Pinpoint the cell where the given text exists, returning its (x, y) midpoint coordinate. 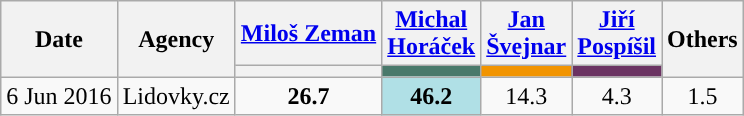
Jiří Pospíšil (617, 34)
6 Jun 2016 (59, 96)
Others (703, 39)
26.7 (308, 96)
1.5 (703, 96)
Date (59, 39)
Jan Švejnar (526, 34)
Michal Horáček (432, 34)
4.3 (617, 96)
Miloš Zeman (308, 34)
46.2 (432, 96)
Lidovky.cz (176, 96)
Agency (176, 39)
14.3 (526, 96)
